For the text-containing cell, return its midpoint in [x, y] coordinate format. 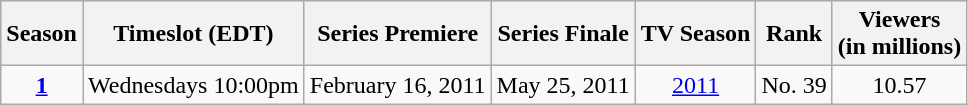
Series Finale [563, 34]
Timeslot (EDT) [193, 34]
1 [42, 85]
Rank [794, 34]
Wednesdays 10:00pm [193, 85]
Series Premiere [398, 34]
Viewers(in millions) [899, 34]
May 25, 2011 [563, 85]
TV Season [696, 34]
February 16, 2011 [398, 85]
Season [42, 34]
10.57 [899, 85]
No. 39 [794, 85]
2011 [696, 85]
